Search for the cell housing the specified text and yield its [X, Y] center coordinate. 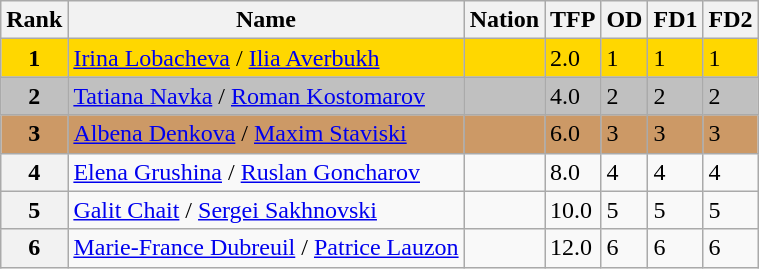
12.0 [573, 248]
OD [624, 20]
10.0 [573, 210]
Name [266, 20]
Albena Denkova / Maxim Staviski [266, 134]
FD1 [676, 20]
Rank [34, 20]
Irina Lobacheva / Ilia Averbukh [266, 58]
TFP [573, 20]
Elena Grushina / Ruslan Goncharov [266, 172]
2.0 [573, 58]
4.0 [573, 96]
Marie-France Dubreuil / Patrice Lauzon [266, 248]
Tatiana Navka / Roman Kostomarov [266, 96]
Nation [504, 20]
Galit Chait / Sergei Sakhnovski [266, 210]
6.0 [573, 134]
FD2 [730, 20]
8.0 [573, 172]
